Provide the [x, y] coordinate of the cell's center where the given text is located.  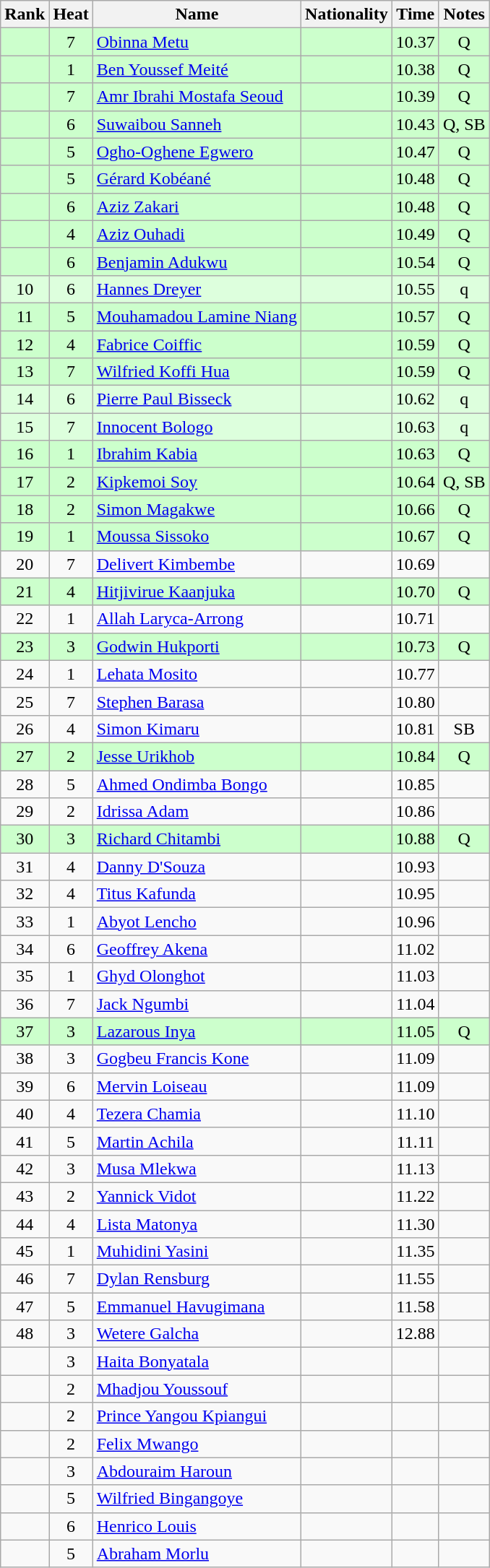
12 [25, 345]
11.35 [415, 1252]
Rank [25, 14]
34 [25, 949]
Lista Matonya [197, 1224]
10.77 [415, 674]
Hannes Dreyer [197, 289]
10.73 [415, 646]
35 [25, 976]
Yannick Vidot [197, 1196]
Aziz Ouhadi [197, 234]
19 [25, 537]
10.81 [415, 729]
Muhidini Yasini [197, 1252]
12.88 [415, 1334]
Time [415, 14]
11.13 [415, 1169]
41 [25, 1141]
Dylan Rensburg [197, 1279]
10.57 [415, 316]
Wilfried Bingangoye [197, 1499]
Ibrahim Kabia [197, 454]
Lehata Mosito [197, 674]
38 [25, 1059]
28 [25, 784]
10.85 [415, 784]
10.96 [415, 922]
Martin Achila [197, 1141]
43 [25, 1196]
21 [25, 592]
Ben Youssef Meité [197, 69]
46 [25, 1279]
37 [25, 1031]
Mouhamadou Lamine Niang [197, 316]
Suwaibou Sanneh [197, 124]
Titus Kafunda [197, 894]
23 [25, 646]
Wetere Galcha [197, 1334]
45 [25, 1252]
48 [25, 1334]
11.02 [415, 949]
11.05 [415, 1031]
Haita Bonyatala [197, 1361]
11.04 [415, 1004]
10.37 [415, 42]
17 [25, 482]
Abdouraim Haroun [197, 1471]
Fabrice Coiffic [197, 345]
Danny D'Souza [197, 867]
11.11 [415, 1141]
25 [25, 701]
Heat [71, 14]
10.69 [415, 564]
11.30 [415, 1224]
Kipkemoi Soy [197, 482]
10.84 [415, 756]
11.55 [415, 1279]
Abraham Morlu [197, 1554]
10.47 [415, 152]
Mervin Loiseau [197, 1086]
11.03 [415, 976]
Pierre Paul Bisseck [197, 399]
11.58 [415, 1307]
Idrissa Adam [197, 812]
Tezera Chamia [197, 1114]
33 [25, 922]
20 [25, 564]
14 [25, 399]
Nationality [347, 14]
Stephen Barasa [197, 701]
10.49 [415, 234]
Mhadjou Youssouf [197, 1389]
10.95 [415, 894]
15 [25, 427]
Moussa Sissoko [197, 537]
29 [25, 812]
10.55 [415, 289]
Benjamin Adukwu [197, 261]
Delivert Kimbembe [197, 564]
Allah Laryca-Arrong [197, 619]
Prince Yangou Kpiangui [197, 1416]
10.86 [415, 812]
42 [25, 1169]
31 [25, 867]
36 [25, 1004]
Jack Ngumbi [197, 1004]
10.39 [415, 97]
47 [25, 1307]
Felix Mwango [197, 1444]
Notes [464, 14]
Lazarous Inya [197, 1031]
10 [25, 289]
Aziz Zakari [197, 207]
SB [464, 729]
Emmanuel Havugimana [197, 1307]
Name [197, 14]
39 [25, 1086]
30 [25, 839]
44 [25, 1224]
11 [25, 316]
11.22 [415, 1196]
10.66 [415, 509]
Innocent Bologo [197, 427]
Gogbeu Francis Kone [197, 1059]
10.38 [415, 69]
32 [25, 894]
24 [25, 674]
Ogho-Oghene Egwero [197, 152]
Gérard Kobéané [197, 179]
10.93 [415, 867]
18 [25, 509]
Amr Ibrahi Mostafa Seoud [197, 97]
10.71 [415, 619]
10.43 [415, 124]
Simon Magakwe [197, 509]
10.54 [415, 261]
Simon Kimaru [197, 729]
Hitjivirue Kaanjuka [197, 592]
Ahmed Ondimba Bongo [197, 784]
10.70 [415, 592]
10.67 [415, 537]
Musa Mlekwa [197, 1169]
Wilfried Koffi Hua [197, 372]
27 [25, 756]
Obinna Metu [197, 42]
11.10 [415, 1114]
26 [25, 729]
16 [25, 454]
Jesse Urikhob [197, 756]
Godwin Hukporti [197, 646]
10.62 [415, 399]
Abyot Lencho [197, 922]
10.88 [415, 839]
40 [25, 1114]
10.64 [415, 482]
Henrico Louis [197, 1526]
22 [25, 619]
Richard Chitambi [197, 839]
Geoffrey Akena [197, 949]
13 [25, 372]
Ghyd Olonghot [197, 976]
10.80 [415, 701]
